Provide the (X, Y) coordinate of the cell's center where the given text is located.  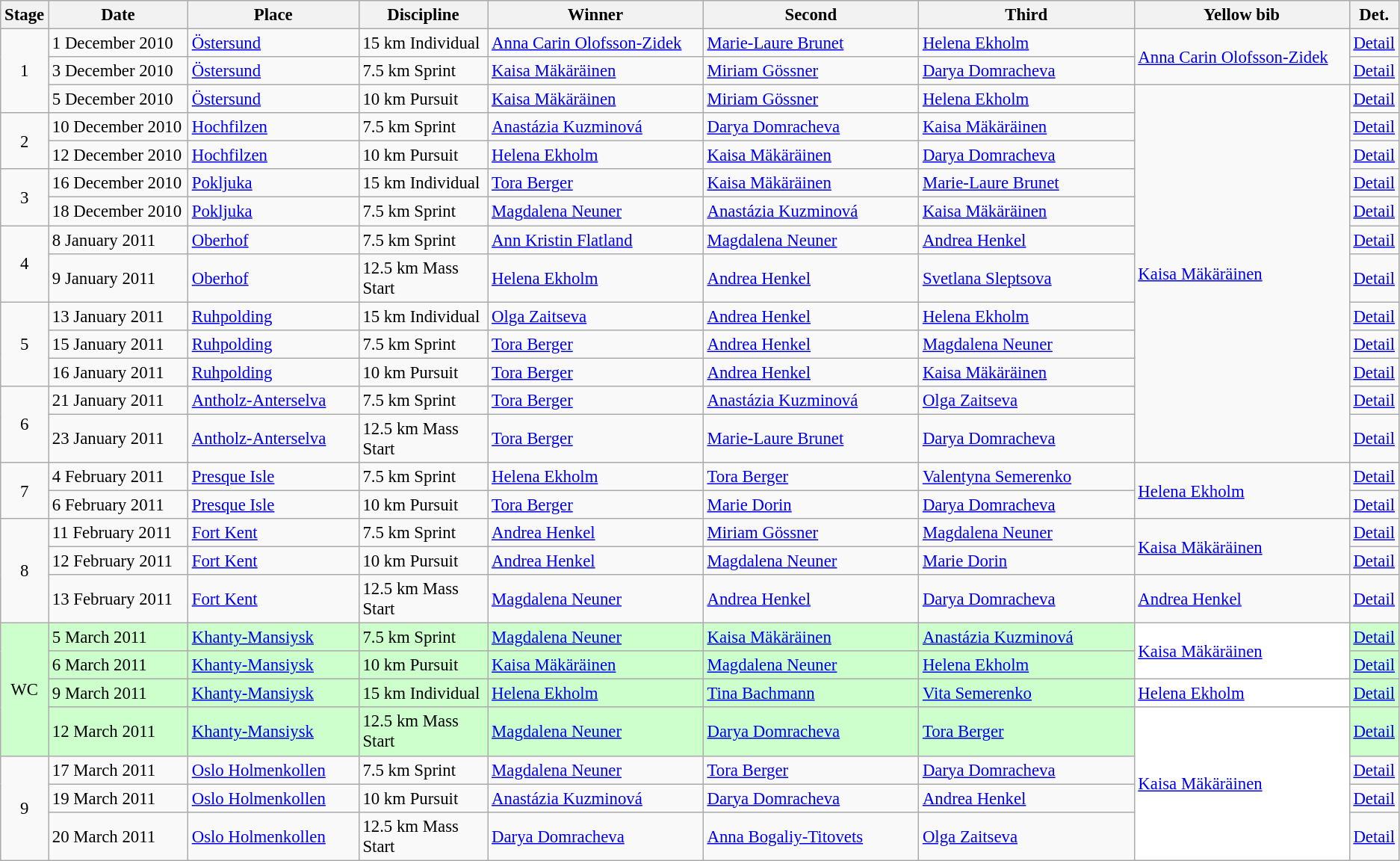
Tina Bachmann (811, 694)
9 (25, 808)
WC (25, 689)
20 March 2011 (118, 836)
18 December 2010 (118, 212)
6 (25, 425)
17 March 2011 (118, 770)
19 March 2011 (118, 798)
Place (273, 15)
5 December 2010 (118, 99)
13 February 2011 (118, 599)
5 (25, 344)
10 December 2010 (118, 127)
8 January 2011 (118, 240)
Third (1026, 15)
2 (25, 141)
1 December 2010 (118, 43)
9 March 2011 (118, 694)
Anna Bogaliy-Titovets (811, 836)
16 January 2011 (118, 372)
5 March 2011 (118, 638)
Discipline (423, 15)
21 January 2011 (118, 401)
3 (25, 197)
Valentyna Semerenko (1026, 477)
Ann Kristin Flatland (595, 240)
9 January 2011 (118, 278)
7 (25, 490)
16 December 2010 (118, 183)
Yellow bib (1242, 15)
4 (25, 264)
6 February 2011 (118, 504)
13 January 2011 (118, 316)
11 February 2011 (118, 533)
12 December 2010 (118, 155)
Second (811, 15)
Winner (595, 15)
6 March 2011 (118, 665)
12 March 2011 (118, 732)
Date (118, 15)
1 (25, 72)
Det. (1374, 15)
23 January 2011 (118, 438)
3 December 2010 (118, 71)
4 February 2011 (118, 477)
Vita Semerenko (1026, 694)
Svetlana Sleptsova (1026, 278)
12 February 2011 (118, 561)
15 January 2011 (118, 344)
Stage (25, 15)
8 (25, 571)
